Provide the (x, y) coordinate of the cell's center where the given text is located.  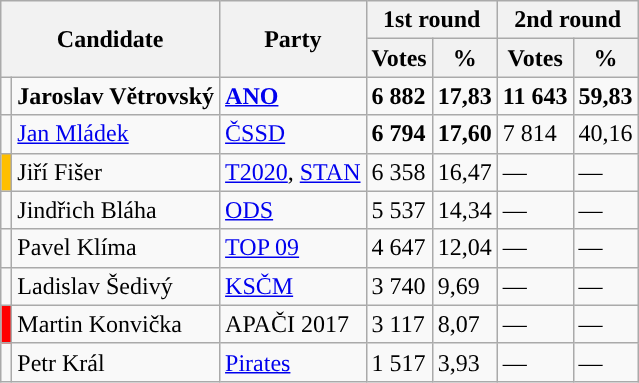
11 643 (535, 96)
8,07 (464, 324)
Party (293, 39)
KSČM (293, 286)
ANO (293, 96)
Ladislav Šedivý (116, 286)
17,83 (464, 96)
1 517 (399, 362)
6 794 (399, 134)
3 117 (399, 324)
Jaroslav Větrovský (116, 96)
3,93 (464, 362)
ODS (293, 210)
Jindřich Bláha (116, 210)
17,60 (464, 134)
Petr Král (116, 362)
14,34 (464, 210)
2nd round (568, 20)
3 740 (399, 286)
40,16 (606, 134)
Jiří Fišer (116, 172)
T2020, STAN (293, 172)
ČSSD (293, 134)
6 882 (399, 96)
Jan Mládek (116, 134)
1st round (432, 20)
Candidate (110, 39)
16,47 (464, 172)
Pirates (293, 362)
APAČI 2017 (293, 324)
6 358 (399, 172)
5 537 (399, 210)
Martin Konvička (116, 324)
59,83 (606, 96)
12,04 (464, 248)
9,69 (464, 286)
4 647 (399, 248)
Pavel Klíma (116, 248)
TOP 09 (293, 248)
7 814 (535, 134)
